Scan for the cell matching the given text and deliver its [X, Y] coordinate at center. 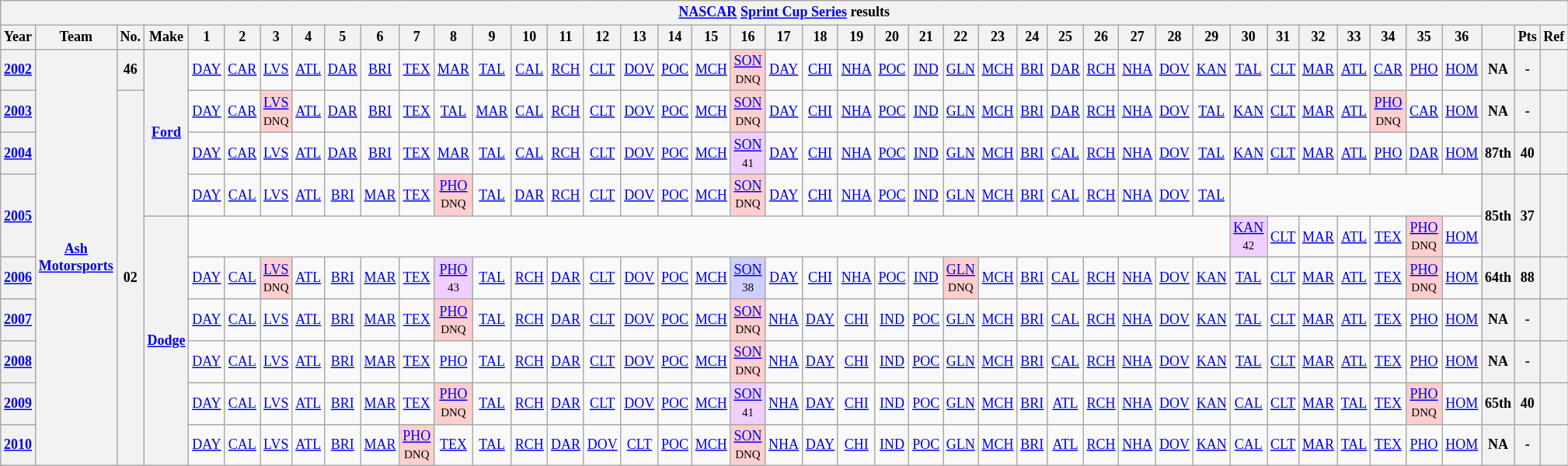
SON38 [747, 278]
34 [1389, 37]
27 [1138, 37]
25 [1066, 37]
13 [639, 37]
3 [277, 37]
11 [566, 37]
31 [1284, 37]
2005 [19, 216]
2003 [19, 112]
NASCAR Sprint Cup Series results [785, 12]
32 [1319, 37]
4 [308, 37]
20 [892, 37]
6 [380, 37]
24 [1032, 37]
2 [242, 37]
15 [711, 37]
19 [856, 37]
37 [1528, 216]
23 [998, 37]
PHO43 [454, 278]
88 [1528, 278]
29 [1211, 37]
18 [820, 37]
Team [76, 37]
28 [1175, 37]
2007 [19, 320]
Year [19, 37]
16 [747, 37]
8 [454, 37]
Pts [1528, 37]
46 [131, 70]
17 [784, 37]
12 [602, 37]
2009 [19, 403]
GLNDNQ [961, 278]
Ref [1554, 37]
10 [530, 37]
Dodge [166, 341]
64th [1498, 278]
Ash Motorsports [76, 258]
26 [1101, 37]
5 [343, 37]
Make [166, 37]
9 [492, 37]
7 [416, 37]
35 [1423, 37]
14 [675, 37]
2004 [19, 153]
33 [1354, 37]
1 [207, 37]
21 [926, 37]
65th [1498, 403]
85th [1498, 216]
36 [1462, 37]
No. [131, 37]
87th [1498, 153]
02 [131, 278]
22 [961, 37]
30 [1249, 37]
2002 [19, 70]
Ford [166, 132]
2010 [19, 445]
KAN42 [1249, 237]
2008 [19, 362]
2006 [19, 278]
